Locate the cell with the specified text and output its [x, y] center coordinate. 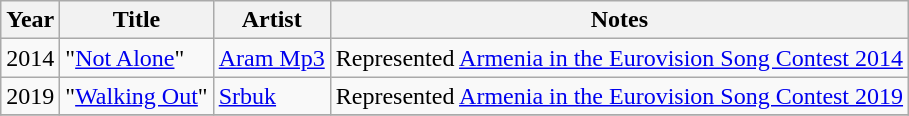
Notes [619, 20]
Srbuk [272, 96]
Represented Armenia in the Eurovision Song Contest 2019 [619, 96]
Year [30, 20]
Aram Mp3 [272, 58]
2014 [30, 58]
Title [136, 20]
Artist [272, 20]
Represented Armenia in the Eurovision Song Contest 2014 [619, 58]
2019 [30, 96]
"Not Alone" [136, 58]
"Walking Out" [136, 96]
